Search for the cell housing the specified text and yield its [x, y] center coordinate. 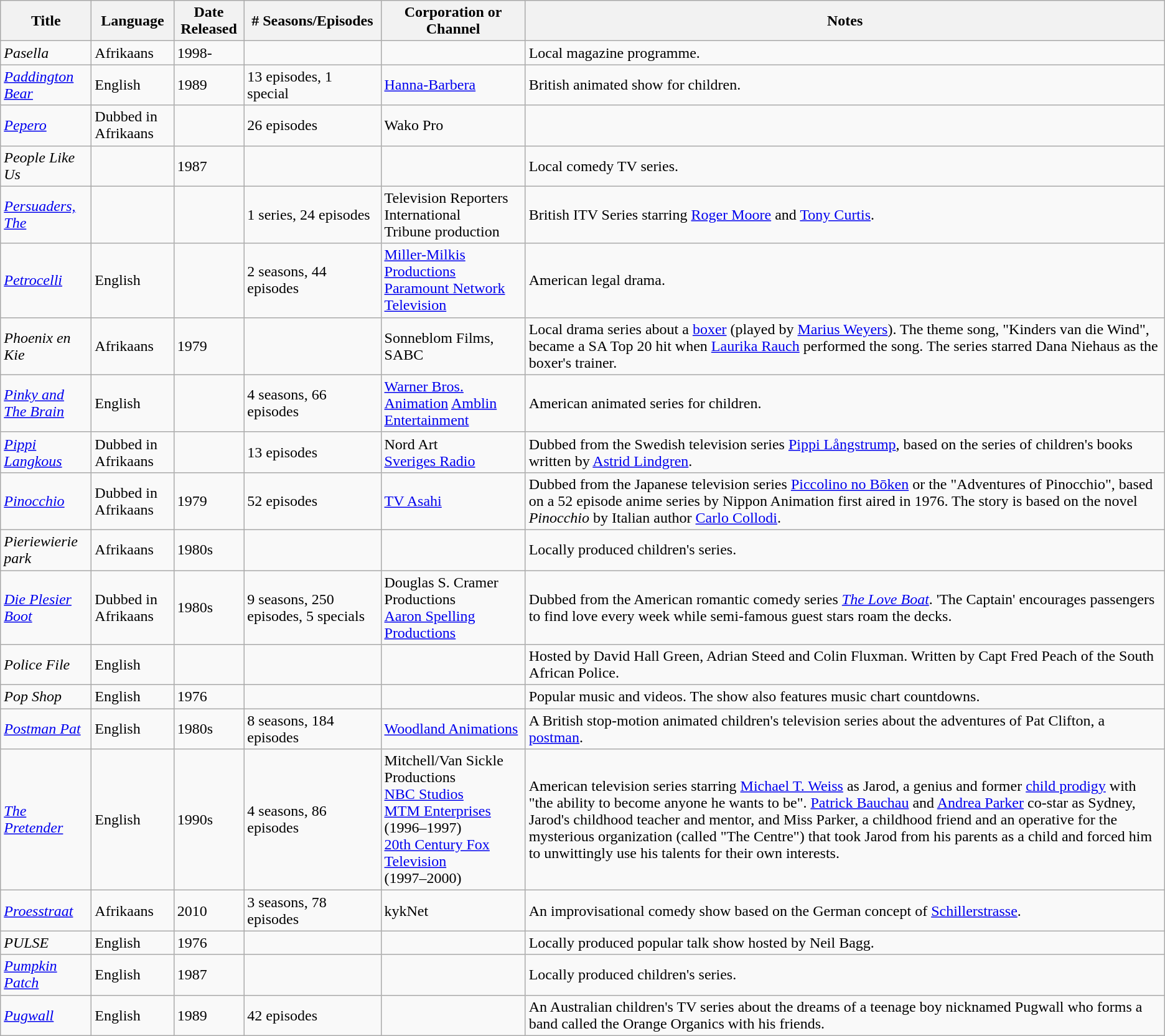
Locally produced popular talk show hosted by Neil Bagg. [845, 943]
Douglas S. Cramer ProductionsAaron Spelling Productions [453, 607]
The Pretender [46, 820]
Miller-Milkis Productions Paramount Network Television [453, 280]
2010 [209, 911]
Pieriewierie park [46, 550]
Corporation or Channel [453, 21]
Hanna-Barbera [453, 85]
A British stop-motion animated children's television series about the adventures of Pat Clifton, a postman. [845, 729]
Local comedy TV series. [845, 166]
9 seasons, 250 episodes, 5 specials [312, 607]
Pasella [46, 53]
Pepero [46, 126]
Pinky and The Brain [46, 403]
# Seasons/Episodes [312, 21]
An Australian children's TV series about the dreams of a teenage boy nicknamed Pugwall who forms a band called the Orange Organics with his friends. [845, 1015]
Sonneblom Films, SABC [453, 346]
Pumpkin Patch [46, 974]
Phoenix en Kie [46, 346]
Die Plesier Boot [46, 607]
Hosted by David Hall Green, Adrian Steed and Colin Fluxman. Written by Capt Fred Peach of the South African Police. [845, 665]
British animated show for children. [845, 85]
Persuaders, The [46, 215]
Television Reporters InternationalTribune production [453, 215]
2 seasons, 44 episodes [312, 280]
American animated series for children. [845, 403]
Title [46, 21]
Warner Bros. Animation Amblin Entertainment [453, 403]
1 series, 24 episodes [312, 215]
Mitchell/Van Sickle ProductionsNBC StudiosMTM Enterprises(1996–1997)20th Century Fox Television(1997–2000) [453, 820]
26 episodes [312, 126]
42 episodes [312, 1015]
Woodland Animations [453, 729]
Pinocchio [46, 501]
British ITV Series starring Roger Moore and Tony Curtis. [845, 215]
Wako Pro [453, 126]
Language [133, 21]
Paddington Bear [46, 85]
TV Asahi [453, 501]
People Like Us [46, 166]
13 episodes, 1 special [312, 85]
Dubbed from the Swedish television series Pippi Långstrump, based on the series of children's books written by Astrid Lindgren. [845, 452]
Nord ArtSveriges Radio [453, 452]
52 episodes [312, 501]
Local magazine programme. [845, 53]
kykNet [453, 911]
8 seasons, 184 episodes [312, 729]
American legal drama. [845, 280]
Pugwall [46, 1015]
1998- [209, 53]
4 seasons, 66 episodes [312, 403]
Petrocelli [46, 280]
An improvisational comedy show based on the German concept of Schillerstrasse. [845, 911]
4 seasons, 86 episodes [312, 820]
PULSE [46, 943]
Date Released [209, 21]
Popular music and videos. The show also features music chart countdowns. [845, 697]
Postman Pat [46, 729]
Proesstraat [46, 911]
Pop Shop [46, 697]
13 episodes [312, 452]
Notes [845, 21]
1990s [209, 820]
Pippi Langkous [46, 452]
Police File [46, 665]
3 seasons, 78 episodes [312, 911]
